Pinpoint the cell where the given text exists, returning its (x, y) midpoint coordinate. 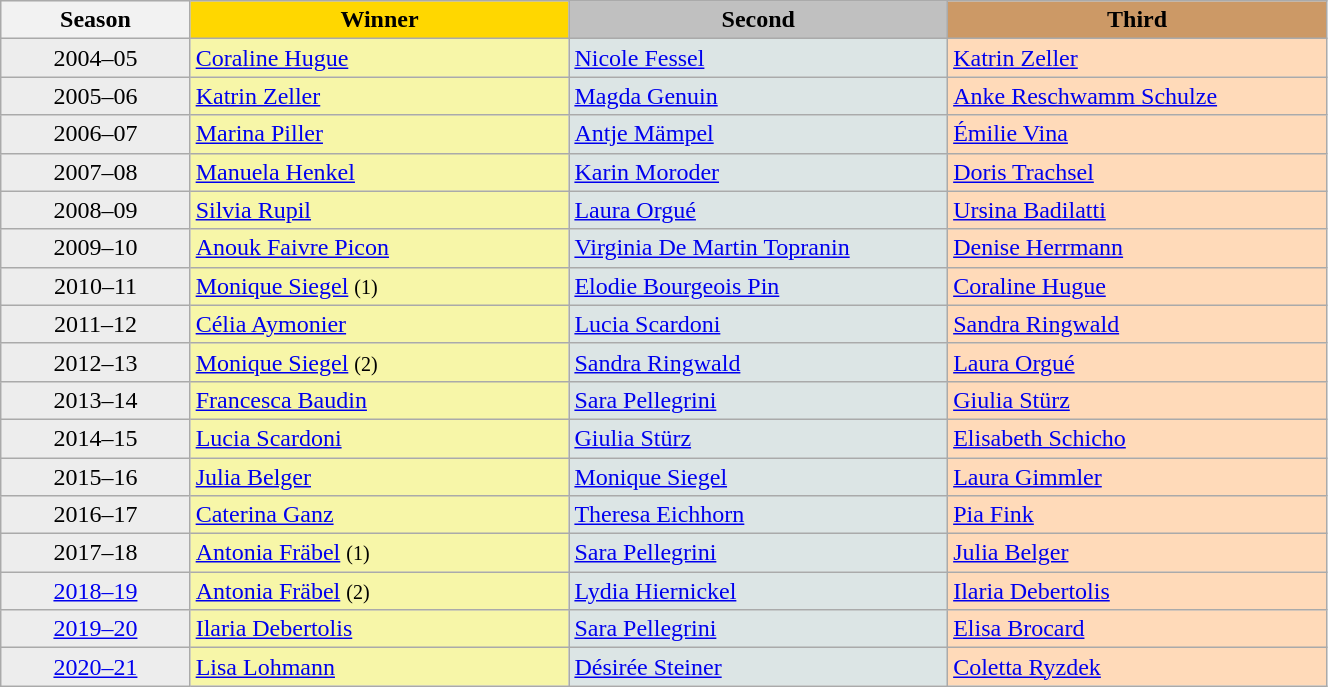
Francesca Baudin (380, 400)
Magda Genuin (758, 96)
2010–11 (96, 286)
2017–18 (96, 553)
2005–06 (96, 96)
Antonia Fräbel (1) (380, 553)
2019–20 (96, 629)
Elodie Bourgeois Pin (758, 286)
Denise Herrmann (1138, 248)
Lisa Lohmann (380, 667)
Émilie Vina (1138, 134)
2020–21 (96, 667)
Coletta Ryzdek (1138, 667)
Lydia Hiernickel (758, 591)
Doris Trachsel (1138, 172)
Karin Moroder (758, 172)
2009–10 (96, 248)
Laura Gimmler (1138, 477)
Antje Mämpel (758, 134)
Anke Reschwamm Schulze (1138, 96)
2016–17 (96, 515)
Monique Siegel (1) (380, 286)
Marina Piller (380, 134)
Monique Siegel (758, 477)
Monique Siegel (2) (380, 362)
2004–05 (96, 58)
2018–19 (96, 591)
Manuela Henkel (380, 172)
Virginia De Martin Topranin (758, 248)
2007–08 (96, 172)
2006–07 (96, 134)
Silvia Rupil (380, 210)
Theresa Eichhorn (758, 515)
Season (96, 20)
2008–09 (96, 210)
Nicole Fessel (758, 58)
2014–15 (96, 438)
Anouk Faivre Picon (380, 248)
Ursina Badilatti (1138, 210)
Elisabeth Schicho (1138, 438)
Pia Fink (1138, 515)
Désirée Steiner (758, 667)
Caterina Ganz (380, 515)
Antonia Fräbel (2) (380, 591)
Elisa Brocard (1138, 629)
2013–14 (96, 400)
2012–13 (96, 362)
2011–12 (96, 324)
Winner (380, 20)
Third (1138, 20)
Célia Aymonier (380, 324)
2015–16 (96, 477)
Second (758, 20)
